Determine the [x, y] coordinate at the center of the cell enclosing the given text.  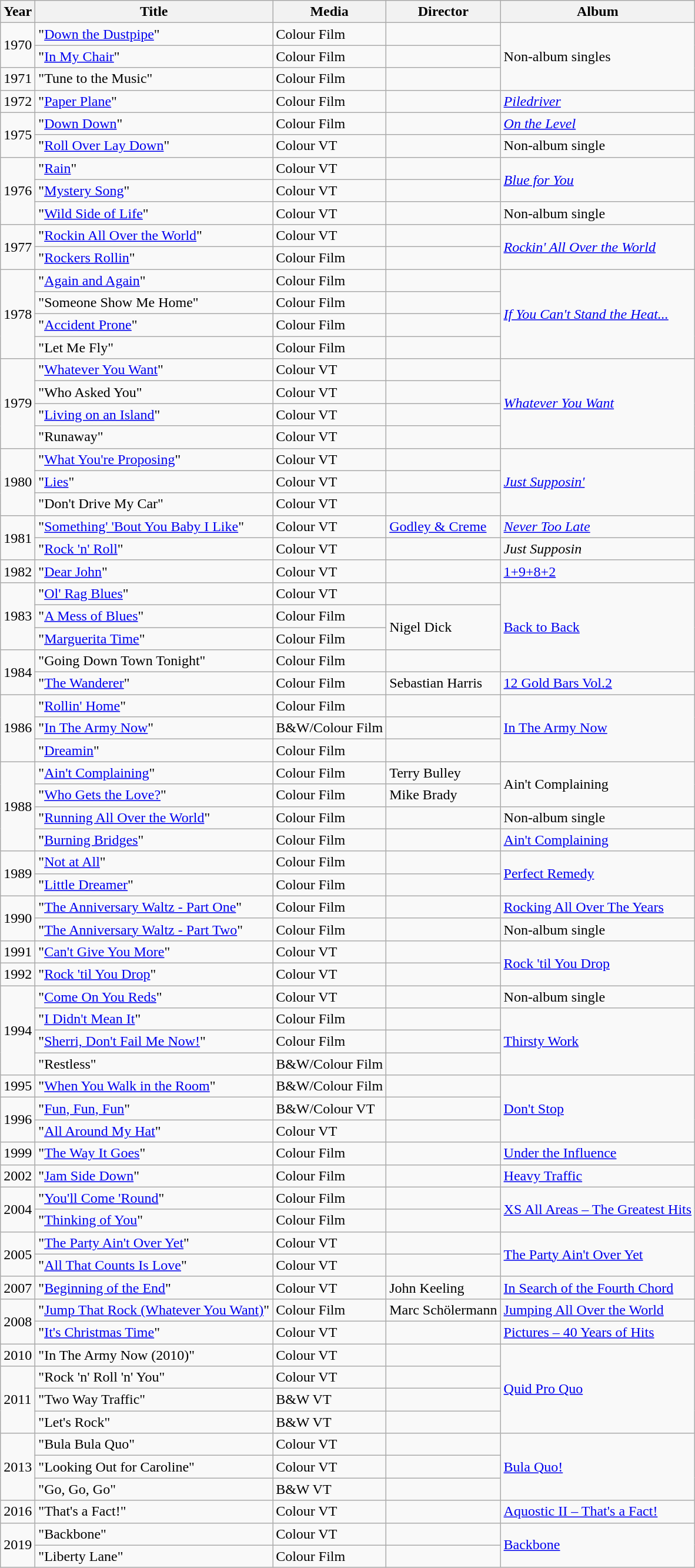
1972 [18, 101]
"When You Walk in the Room" [154, 1086]
Just Supposin [597, 549]
"Rock 'til You Drop" [154, 974]
If You Can't Stand the Heat... [597, 314]
Back to Back [597, 627]
1989 [18, 873]
"Bula Bula Quo" [154, 1444]
"Rain" [154, 168]
Rock 'til You Drop [597, 963]
1983 [18, 616]
"Ol' Rag Blues" [154, 593]
"Thinking of You" [154, 1220]
Jumping All Over the World [597, 1310]
1+9+8+2 [597, 571]
"Living on an Island" [154, 415]
Perfect Remedy [597, 873]
XS All Areas – The Greatest Hits [597, 1209]
"In The Army Now" [154, 728]
"I Didn't Mean It" [154, 1019]
Never Too Late [597, 526]
"Something' 'Bout You Baby I Like" [154, 526]
Quid Pro Quo [597, 1388]
"The Way It Goes" [154, 1153]
"Paper Plane" [154, 101]
"The Anniversary Waltz - Part Two" [154, 929]
"Don't Drive My Car" [154, 504]
Rockin' All Over the World [597, 246]
Under the Influence [597, 1153]
"Rockers Rollin" [154, 258]
Director [443, 12]
1991 [18, 952]
Don't Stop [597, 1109]
Blue for You [597, 179]
"Going Down Town Tonight" [154, 661]
2011 [18, 1400]
"The Anniversary Waltz - Part One" [154, 907]
2008 [18, 1321]
"Marguerita Time" [154, 638]
"Tune to the Music" [154, 79]
"That's a Fact!" [154, 1512]
"Who Asked You" [154, 392]
"Beginning of the End" [154, 1287]
Title [154, 12]
"Let Me Fly" [154, 348]
Backbone [597, 1545]
Heavy Traffic [597, 1176]
"The Party Ain't Over Yet" [154, 1243]
"Whatever You Want" [154, 370]
1971 [18, 79]
2007 [18, 1287]
"Mystery Song" [154, 191]
"Rock 'n' Roll" [154, 549]
1995 [18, 1086]
1977 [18, 246]
"Can't Give You More" [154, 952]
"Sherri, Don't Fail Me Now!" [154, 1042]
1994 [18, 1030]
2004 [18, 1209]
2016 [18, 1512]
"Not at All" [154, 862]
"Down Down" [154, 124]
Sebastian Harris [443, 683]
"You'll Come 'Round" [154, 1198]
"Roll Over Lay Down" [154, 146]
"All Around My Hat" [154, 1131]
Rocking All Over The Years [597, 907]
"Someone Show Me Home" [154, 303]
In The Army Now [597, 728]
"Running All Over the World" [154, 818]
"Fun, Fun, Fun" [154, 1109]
1986 [18, 728]
1979 [18, 403]
Just Supposin' [597, 482]
Terry Bulley [443, 773]
Whatever You Want [597, 403]
B&W/Colour VT [329, 1109]
Aquostic II – That's a Fact! [597, 1512]
"Down the Dustpipe" [154, 34]
"In My Chair" [154, 56]
1981 [18, 538]
"Rock 'n' Roll 'n' You" [154, 1377]
"Let's Rock" [154, 1422]
1984 [18, 672]
"Accident Prone" [154, 325]
"Burning Bridges" [154, 840]
Nigel Dick [443, 627]
1980 [18, 482]
1988 [18, 806]
"In The Army Now (2010)" [154, 1355]
"Liberty Lane" [154, 1556]
"Who Gets the Love?" [154, 795]
1975 [18, 135]
Piledriver [597, 101]
"A Mess of Blues" [154, 616]
1970 [18, 45]
1990 [18, 918]
1999 [18, 1153]
Bula Quo! [597, 1467]
2002 [18, 1176]
"Rollin' Home" [154, 706]
"The Wanderer" [154, 683]
2005 [18, 1254]
"Ain't Complaining" [154, 773]
"Dreamin" [154, 750]
"What You're Proposing" [154, 459]
The Party Ain't Over Yet [597, 1254]
John Keeling [443, 1287]
"Two Way Traffic" [154, 1400]
"Backbone" [154, 1534]
"Looking Out for Caroline" [154, 1467]
Non-album singles [597, 56]
1996 [18, 1120]
Thirsty Work [597, 1042]
1978 [18, 314]
"Rockin All Over the World" [154, 235]
"Go, Go, Go" [154, 1489]
1982 [18, 571]
"Come On You Reds" [154, 997]
Godley & Creme [443, 526]
Album [597, 12]
Marc Schölermann [443, 1310]
On the Level [597, 124]
Mike Brady [443, 795]
2019 [18, 1545]
"Wild Side of Life" [154, 213]
"It's Christmas Time" [154, 1332]
Pictures – 40 Years of Hits [597, 1332]
2010 [18, 1355]
"Again and Again" [154, 281]
"All That Counts Is Love" [154, 1265]
12 Gold Bars Vol.2 [597, 683]
"Jam Side Down" [154, 1176]
"Restless" [154, 1064]
2013 [18, 1467]
Year [18, 12]
"Lies" [154, 482]
"Runaway" [154, 437]
In Search of the Fourth Chord [597, 1287]
"Little Dreamer" [154, 885]
"Jump That Rock (Whatever You Want)" [154, 1310]
Media [329, 12]
1976 [18, 191]
"Dear John" [154, 571]
1992 [18, 974]
